Search for the cell housing the specified text and yield its [x, y] center coordinate. 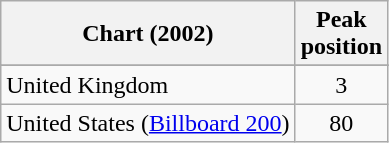
80 [341, 123]
United Kingdom [148, 85]
Chart (2002) [148, 34]
3 [341, 85]
United States (Billboard 200) [148, 123]
Peakposition [341, 34]
